Scan for the cell matching the given text and deliver its (X, Y) coordinate at center. 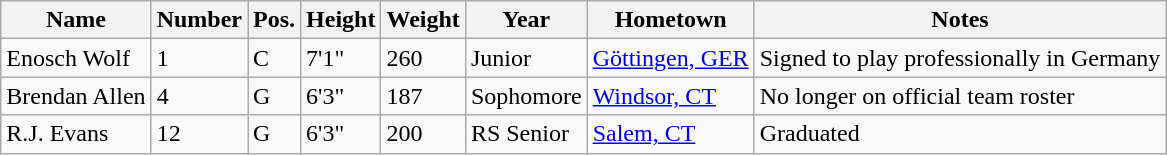
260 (423, 58)
200 (423, 134)
Pos. (274, 20)
4 (199, 96)
No longer on official team roster (960, 96)
Year (526, 20)
Graduated (960, 134)
Windsor, CT (670, 96)
C (274, 58)
187 (423, 96)
Name (76, 20)
Sophomore (526, 96)
1 (199, 58)
Weight (423, 20)
Hometown (670, 20)
7'1" (341, 58)
Brendan Allen (76, 96)
Height (341, 20)
Signed to play professionally in Germany (960, 58)
RS Senior (526, 134)
Göttingen, GER (670, 58)
12 (199, 134)
R.J. Evans (76, 134)
Number (199, 20)
Notes (960, 20)
Enosch Wolf (76, 58)
Junior (526, 58)
Salem, CT (670, 134)
